Capture the cell that displays the provided text and extract its [x, y] central coordinate. 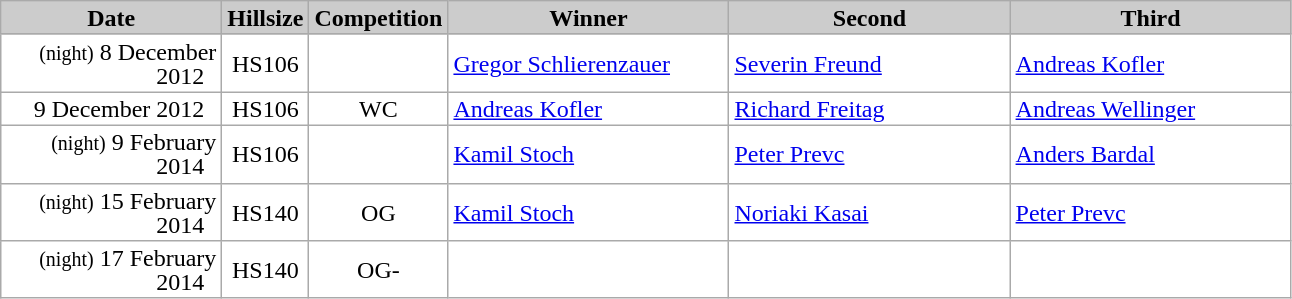
(night) 8 December 2012 [112, 63]
Richard Freitag [870, 109]
WC [378, 109]
Gregor Schlierenzauer [588, 63]
OG- [378, 270]
(night) 15 February 2014 [112, 212]
Second [870, 18]
Hillsize [266, 18]
Winner [588, 18]
9 December 2012 [112, 109]
Noriaki Kasai [870, 212]
Andreas Wellinger [1150, 109]
Competition [378, 18]
Severin Freund [870, 63]
Third [1150, 18]
(night) 9 February 2014 [112, 154]
(night) 17 February 2014 [112, 270]
Date [112, 18]
Anders Bardal [1150, 154]
OG [378, 212]
